Locate the cell with the specified text and output its [X, Y] center coordinate. 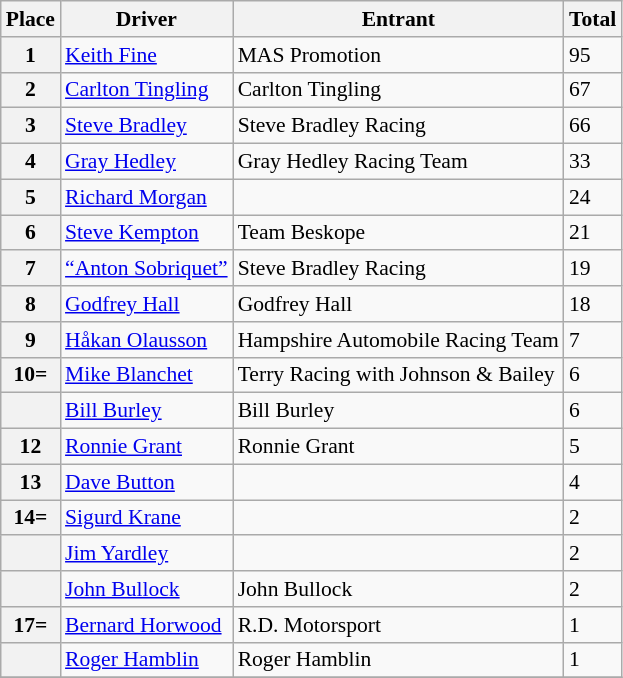
Gray Hedley [146, 162]
“Anton Sobriquet” [146, 269]
67 [592, 90]
Gray Hedley Racing Team [398, 162]
Steve Kempton [146, 233]
Place [30, 19]
Entrant [398, 19]
Mike Blanchet [146, 375]
R.D. Motorsport [398, 625]
3 [30, 126]
Sigurd Krane [146, 518]
Dave Button [146, 482]
Driver [146, 19]
21 [592, 233]
33 [592, 162]
Steve Bradley [146, 126]
66 [592, 126]
Jim Yardley [146, 554]
Richard Morgan [146, 197]
Terry Racing with Johnson & Bailey [398, 375]
12 [30, 447]
95 [592, 55]
14= [30, 518]
17= [30, 625]
9 [30, 340]
MAS Promotion [398, 55]
Bernard Horwood [146, 625]
Hampshire Automobile Racing Team [398, 340]
Håkan Olausson [146, 340]
Keith Fine [146, 55]
Total [592, 19]
13 [30, 482]
10= [30, 375]
24 [592, 197]
Team Beskope [398, 233]
19 [592, 269]
8 [30, 304]
18 [592, 304]
